Return (x, y) of the center of cell containing provided text 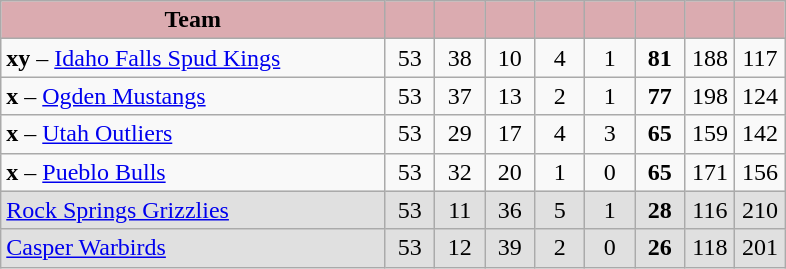
77 (660, 96)
Casper Warbirds (193, 248)
11 (460, 210)
210 (760, 210)
x – Pueblo Bulls (193, 172)
37 (460, 96)
5 (560, 210)
32 (460, 172)
201 (760, 248)
Team (193, 20)
xy – Idaho Falls Spud Kings (193, 58)
10 (510, 58)
17 (510, 134)
26 (660, 248)
36 (510, 210)
116 (710, 210)
198 (710, 96)
39 (510, 248)
159 (710, 134)
124 (760, 96)
x – Ogden Mustangs (193, 96)
38 (460, 58)
13 (510, 96)
20 (510, 172)
Rock Springs Grizzlies (193, 210)
142 (760, 134)
29 (460, 134)
171 (710, 172)
x – Utah Outliers (193, 134)
188 (710, 58)
3 (610, 134)
12 (460, 248)
81 (660, 58)
156 (760, 172)
28 (660, 210)
118 (710, 248)
117 (760, 58)
